For the text-containing cell, return its midpoint in [X, Y] coordinate format. 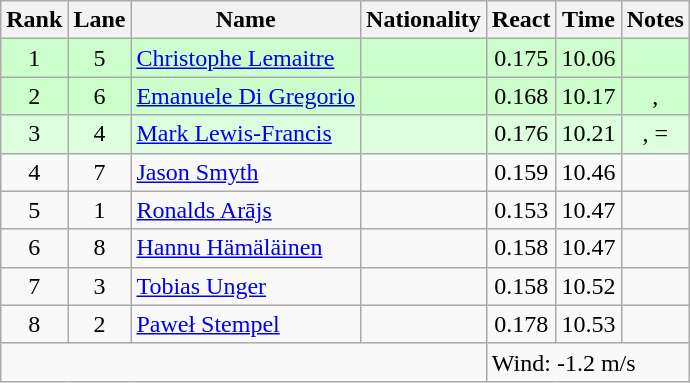
0.178 [521, 324]
Notes [655, 20]
10.46 [588, 172]
Lane [100, 20]
Name [246, 20]
Tobias Unger [246, 286]
10.52 [588, 286]
Hannu Hämäläinen [246, 248]
0.153 [521, 210]
0.175 [521, 58]
Mark Lewis-Francis [246, 134]
0.168 [521, 96]
Ronalds Arājs [246, 210]
0.159 [521, 172]
Time [588, 20]
Rank [34, 20]
Jason Smyth [246, 172]
Nationality [424, 20]
10.17 [588, 96]
10.53 [588, 324]
, = [655, 134]
Emanuele Di Gregorio [246, 96]
React [521, 20]
10.21 [588, 134]
0.176 [521, 134]
10.06 [588, 58]
, [655, 96]
Paweł Stempel [246, 324]
Wind: -1.2 m/s [588, 362]
Christophe Lemaitre [246, 58]
